Scan for the cell matching the given text and deliver its [X, Y] coordinate at center. 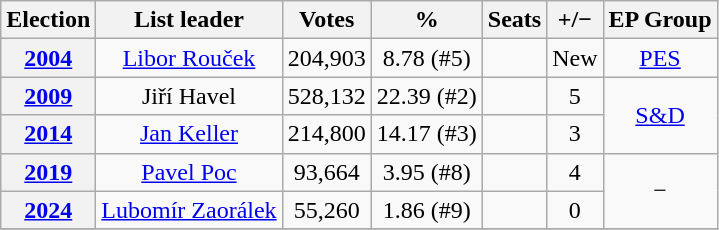
Jiří Havel [189, 96]
2014 [48, 134]
55,260 [326, 210]
214,800 [326, 134]
+/− [575, 20]
3 [575, 134]
New [575, 58]
2019 [48, 172]
EP Group [660, 20]
Seats [514, 20]
2009 [48, 96]
S&D [660, 115]
Libor Rouček [189, 58]
− [660, 191]
% [426, 20]
528,132 [326, 96]
Votes [326, 20]
PES [660, 58]
14.17 (#3) [426, 134]
5 [575, 96]
0 [575, 210]
8.78 (#5) [426, 58]
204,903 [326, 58]
List leader [189, 20]
93,664 [326, 172]
22.39 (#2) [426, 96]
1.86 (#9) [426, 210]
4 [575, 172]
Pavel Poc [189, 172]
Election [48, 20]
Jan Keller [189, 134]
3.95 (#8) [426, 172]
2004 [48, 58]
Lubomír Zaorálek [189, 210]
2024 [48, 210]
